For the text-containing cell, return its midpoint in [x, y] coordinate format. 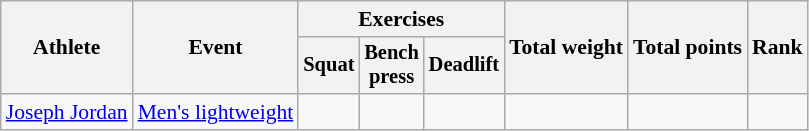
Deadlift [464, 66]
Men's lightweight [216, 112]
Event [216, 48]
Exercises [401, 19]
Total points [688, 48]
Squat [328, 66]
Joseph Jordan [67, 112]
Athlete [67, 48]
Rank [778, 48]
Total weight [566, 48]
Benchpress [391, 66]
